Determine the (X, Y) coordinate at the center of the cell enclosing the given text.  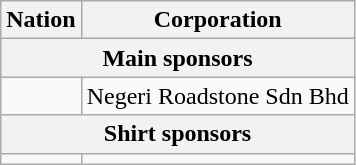
Nation (41, 20)
Shirt sponsors (178, 134)
Corporation (218, 20)
Negeri Roadstone Sdn Bhd (218, 96)
Main sponsors (178, 58)
